Determine the [X, Y] coordinate at the center of the cell enclosing the given text.  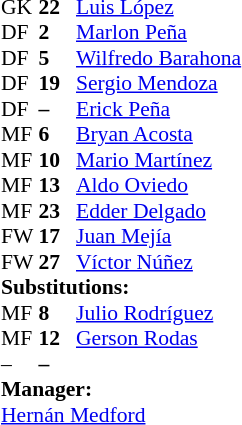
Erick Peña [158, 109]
19 [57, 83]
6 [57, 135]
Bryan Acosta [158, 135]
2 [57, 33]
Substitutions: [121, 287]
10 [57, 160]
Wilfredo Barahona [158, 58]
23 [57, 211]
Manager: [121, 389]
Juan Mejía [158, 237]
Marlon Peña [158, 33]
17 [57, 237]
Aldo Oviedo [158, 185]
Sergio Mendoza [158, 83]
12 [57, 339]
5 [57, 58]
27 [57, 262]
Gerson Rodas [158, 339]
Víctor Núñez [158, 262]
8 [57, 313]
Mario Martínez [158, 160]
13 [57, 185]
Julio Rodríguez [158, 313]
Edder Delgado [158, 211]
